Output the (X, Y) coordinate of the center of the cell containing the given text.  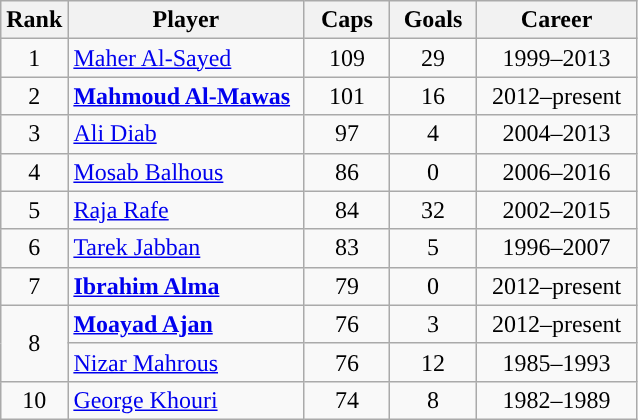
32 (433, 210)
Mahmoud Al-Mawas (186, 96)
Ibrahim Alma (186, 286)
Raja Rafe (186, 210)
George Khouri (186, 400)
83 (347, 248)
2006–2016 (556, 172)
7 (34, 286)
Rank (34, 20)
1982–1989 (556, 400)
Mosab Balhous (186, 172)
2004–2013 (556, 134)
Ali Diab (186, 134)
1999–2013 (556, 58)
Player (186, 20)
79 (347, 286)
Goals (433, 20)
Tarek Jabban (186, 248)
109 (347, 58)
1985–1993 (556, 362)
1 (34, 58)
74 (347, 400)
6 (34, 248)
1996–2007 (556, 248)
10 (34, 400)
Moayad Ajan (186, 324)
Nizar Mahrous (186, 362)
16 (433, 96)
86 (347, 172)
Caps (347, 20)
12 (433, 362)
84 (347, 210)
101 (347, 96)
29 (433, 58)
97 (347, 134)
Maher Al-Sayed (186, 58)
2 (34, 96)
Career (556, 20)
2002–2015 (556, 210)
